Extract the [X, Y] coordinate from the center of the cell holding the provided text.  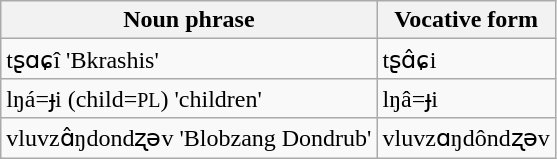
tʂɑ̂ɕi [466, 59]
vluvzɑ̂ŋdondʐəv 'Blobzang Dondrub' [189, 138]
Noun phrase [189, 20]
Vocative form [466, 20]
lŋâ=ɟi [466, 98]
vluvzɑŋdôndʐəv [466, 138]
tʂɑɕî 'Bkrashis' [189, 59]
lŋá=ɟi (child=PL) 'children' [189, 98]
